Determine the [X, Y] coordinate at the center of the cell enclosing the given text.  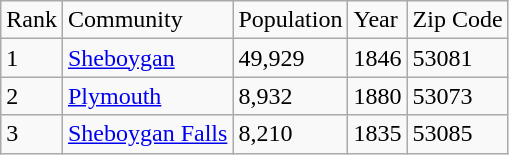
53073 [458, 96]
1835 [378, 134]
Community [147, 20]
Year [378, 20]
Sheboygan [147, 58]
1880 [378, 96]
1846 [378, 58]
Population [290, 20]
3 [32, 134]
8,210 [290, 134]
2 [32, 96]
53081 [458, 58]
Plymouth [147, 96]
1 [32, 58]
8,932 [290, 96]
Sheboygan Falls [147, 134]
49,929 [290, 58]
Rank [32, 20]
53085 [458, 134]
Zip Code [458, 20]
